Identify which cell holds the provided text, then report its (x, y) central coordinate. 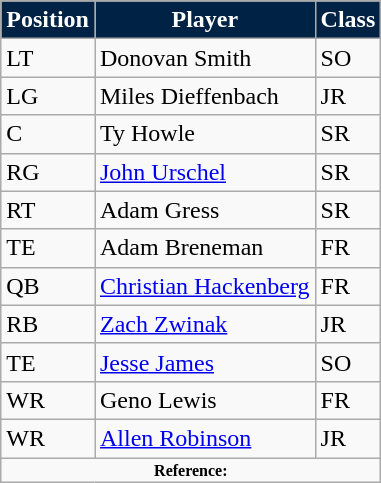
Geno Lewis (204, 400)
Adam Gress (204, 210)
RB (48, 324)
Class (348, 20)
Adam Breneman (204, 248)
RG (48, 172)
Reference: (191, 470)
Jesse James (204, 362)
QB (48, 286)
Zach Zwinak (204, 324)
RT (48, 210)
Donovan Smith (204, 58)
Position (48, 20)
LT (48, 58)
LG (48, 96)
Allen Robinson (204, 438)
Ty Howle (204, 134)
C (48, 134)
John Urschel (204, 172)
Player (204, 20)
Miles Dieffenbach (204, 96)
Christian Hackenberg (204, 286)
